Locate the cell with the specified text and output its [x, y] center coordinate. 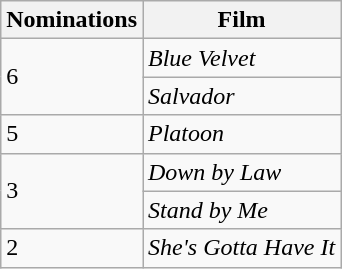
Nominations [72, 20]
Salvador [241, 96]
Blue Velvet [241, 58]
5 [72, 134]
2 [72, 248]
Stand by Me [241, 210]
She's Gotta Have It [241, 248]
Platoon [241, 134]
Film [241, 20]
6 [72, 77]
3 [72, 191]
Down by Law [241, 172]
